Locate the cell with the specified text and output its [x, y] center coordinate. 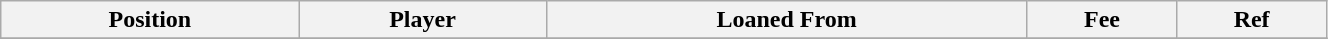
Player [422, 20]
Loaned From [786, 20]
Position [150, 20]
Ref [1252, 20]
Fee [1102, 20]
